Find where the given text appears and provide that cell's center as (x, y) coordinate. 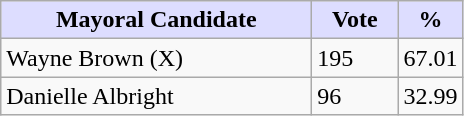
96 (355, 96)
% (430, 20)
Mayoral Candidate (156, 20)
67.01 (430, 58)
32.99 (430, 96)
Wayne Brown (X) (156, 58)
195 (355, 58)
Danielle Albright (156, 96)
Vote (355, 20)
